Pinpoint the cell where the given text exists, returning its (X, Y) midpoint coordinate. 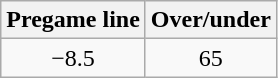
−8.5 (74, 58)
65 (210, 58)
Pregame line (74, 20)
Over/under (210, 20)
